Scan for the cell matching the given text and deliver its [x, y] coordinate at center. 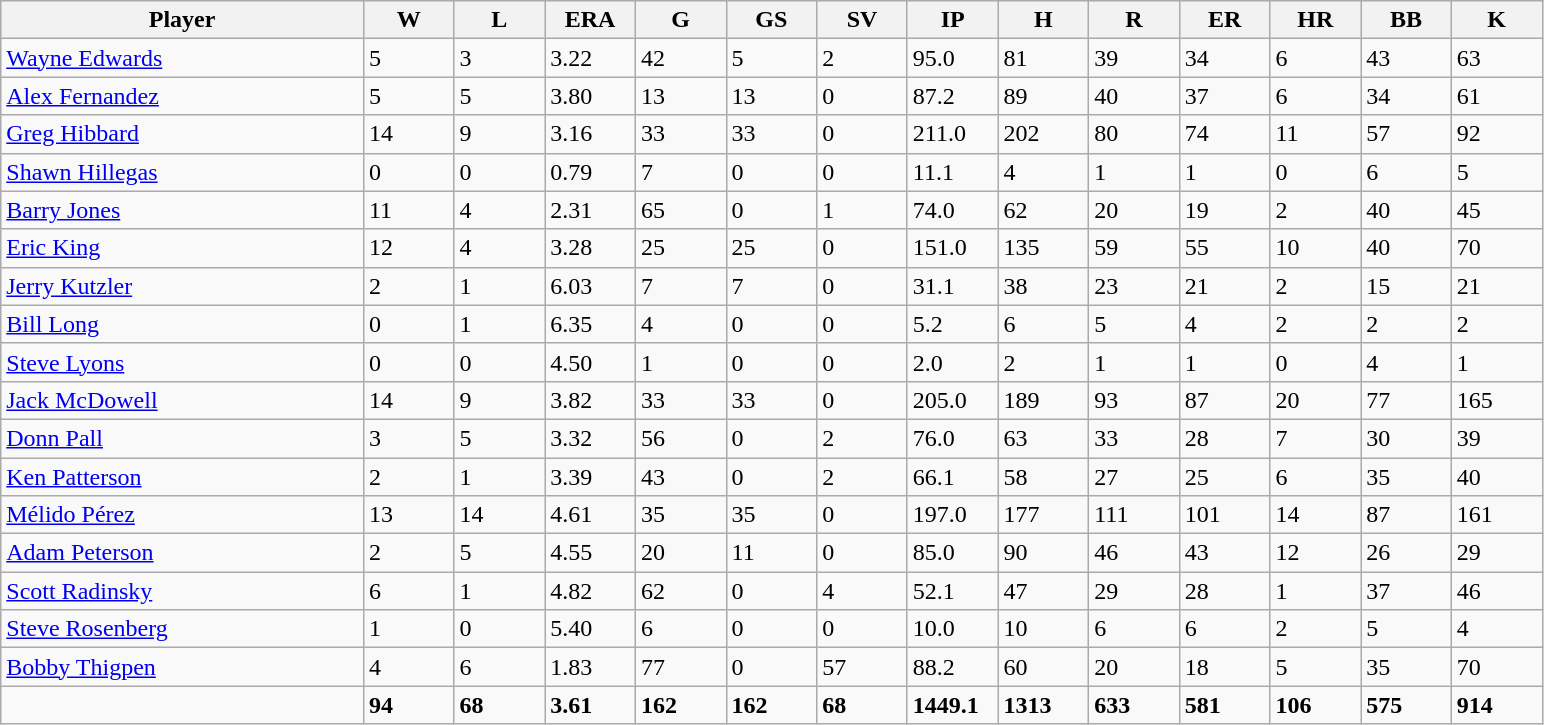
6.35 [590, 324]
Ken Patterson [182, 477]
L [500, 20]
45 [1496, 210]
ERA [590, 20]
59 [1134, 248]
85.0 [952, 553]
Wayne Edwards [182, 58]
Scott Radinsky [182, 591]
15 [1406, 286]
88.2 [952, 667]
65 [680, 210]
914 [1496, 705]
89 [1044, 96]
92 [1496, 134]
10.0 [952, 629]
11.1 [952, 172]
581 [1224, 705]
1313 [1044, 705]
90 [1044, 553]
3.80 [590, 96]
K [1496, 20]
18 [1224, 667]
202 [1044, 134]
211.0 [952, 134]
55 [1224, 248]
197.0 [952, 515]
205.0 [952, 400]
1449.1 [952, 705]
161 [1496, 515]
2.31 [590, 210]
ER [1224, 20]
76.0 [952, 438]
5.2 [952, 324]
6.03 [590, 286]
19 [1224, 210]
27 [1134, 477]
Bill Long [182, 324]
81 [1044, 58]
Bobby Thigpen [182, 667]
Eric King [182, 248]
3.82 [590, 400]
HR [1316, 20]
Barry Jones [182, 210]
66.1 [952, 477]
87.2 [952, 96]
Steve Lyons [182, 362]
151.0 [952, 248]
60 [1044, 667]
3.16 [590, 134]
4.55 [590, 553]
26 [1406, 553]
42 [680, 58]
31.1 [952, 286]
Steve Rosenberg [182, 629]
Player [182, 20]
165 [1496, 400]
5.40 [590, 629]
52.1 [952, 591]
Shawn Hillegas [182, 172]
2.0 [952, 362]
Jerry Kutzler [182, 286]
0.79 [590, 172]
3.32 [590, 438]
61 [1496, 96]
111 [1134, 515]
Jack McDowell [182, 400]
Alex Fernandez [182, 96]
4.50 [590, 362]
3.39 [590, 477]
106 [1316, 705]
101 [1224, 515]
GS [772, 20]
Donn Pall [182, 438]
1.83 [590, 667]
4.82 [590, 591]
93 [1134, 400]
Greg Hibbard [182, 134]
58 [1044, 477]
177 [1044, 515]
4.61 [590, 515]
H [1044, 20]
189 [1044, 400]
23 [1134, 286]
56 [680, 438]
80 [1134, 134]
3.22 [590, 58]
BB [1406, 20]
633 [1134, 705]
135 [1044, 248]
95.0 [952, 58]
W [408, 20]
74.0 [952, 210]
R [1134, 20]
47 [1044, 591]
3.61 [590, 705]
G [680, 20]
575 [1406, 705]
30 [1406, 438]
Adam Peterson [182, 553]
IP [952, 20]
SV [862, 20]
94 [408, 705]
38 [1044, 286]
74 [1224, 134]
3.28 [590, 248]
Mélido Pérez [182, 515]
